Output the (X, Y) coordinate of the center of the cell containing the given text.  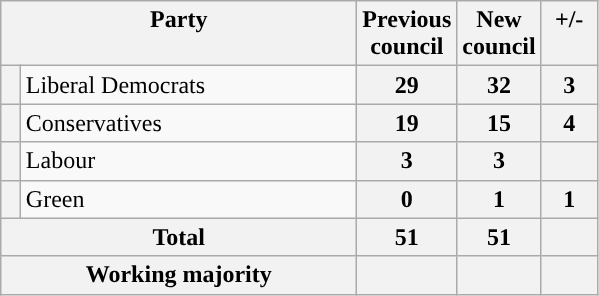
19 (407, 123)
0 (407, 199)
Working majority (179, 275)
+/- (569, 34)
29 (407, 85)
Labour (188, 161)
15 (499, 123)
Party (179, 34)
Previous council (407, 34)
Total (179, 237)
32 (499, 85)
Conservatives (188, 123)
Green (188, 199)
Liberal Democrats (188, 85)
New council (499, 34)
4 (569, 123)
